Extract the (x, y) coordinate from the center of the cell holding the provided text.  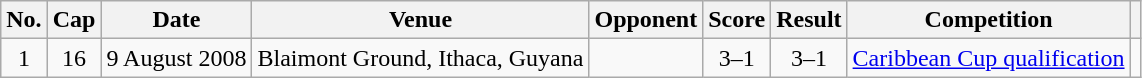
Opponent (646, 20)
Score (737, 20)
9 August 2008 (176, 58)
16 (74, 58)
Date (176, 20)
Result (809, 20)
No. (24, 20)
Cap (74, 20)
Competition (988, 20)
Venue (420, 20)
Caribbean Cup qualification (988, 58)
Blaimont Ground, Ithaca, Guyana (420, 58)
1 (24, 58)
